From the cell containing the given text, extract its center point as [x, y] coordinate. 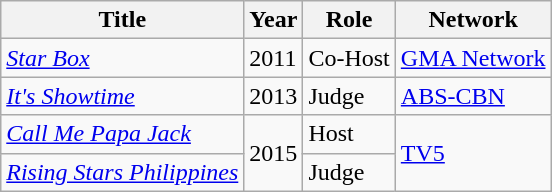
Title [122, 20]
Star Box [122, 58]
Call Me Papa Jack [122, 134]
Rising Stars Philippines [122, 172]
2011 [274, 58]
It's Showtime [122, 96]
GMA Network [473, 58]
Host [349, 134]
Role [349, 20]
Network [473, 20]
Co-Host [349, 58]
ABS-CBN [473, 96]
2015 [274, 153]
Year [274, 20]
2013 [274, 96]
TV5 [473, 153]
